Pinpoint the cell where the given text exists, returning its (X, Y) midpoint coordinate. 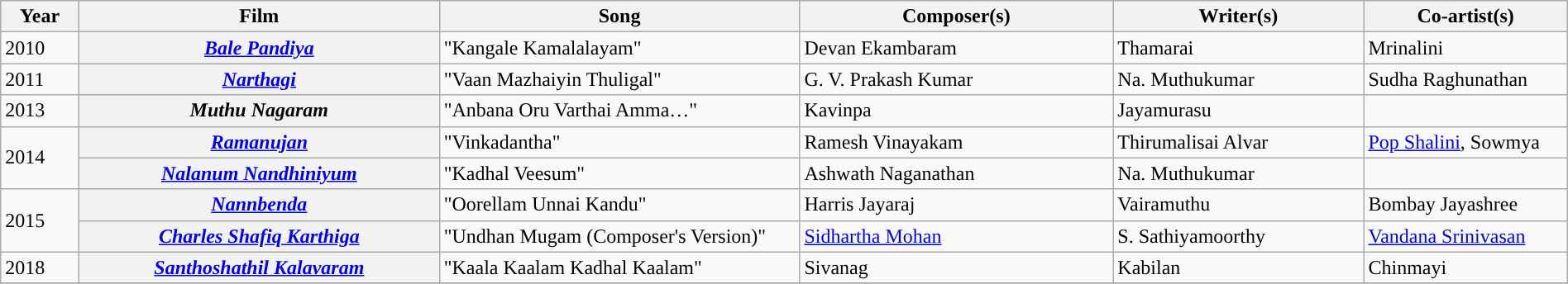
Ramanujan (259, 142)
"Oorellam Unnai Kandu" (619, 205)
Sudha Raghunathan (1465, 79)
"Anbana Oru Varthai Amma…" (619, 111)
Jayamurasu (1239, 111)
Narthagi (259, 79)
Ashwath Naganathan (956, 173)
Vandana Srinivasan (1465, 236)
S. Sathiyamoorthy (1239, 236)
Vairamuthu (1239, 205)
Mrinalini (1465, 48)
"Kadhal Veesum" (619, 173)
Song (619, 17)
2014 (40, 158)
"Vinkadantha" (619, 142)
Charles Shafiq Karthiga (259, 236)
Co-artist(s) (1465, 17)
Thamarai (1239, 48)
Thirumalisai Alvar (1239, 142)
Nannbenda (259, 205)
Muthu Nagaram (259, 111)
Composer(s) (956, 17)
2015 (40, 220)
Writer(s) (1239, 17)
Ramesh Vinayakam (956, 142)
Sidhartha Mohan (956, 236)
Pop Shalini, Sowmya (1465, 142)
2018 (40, 267)
Chinmayi (1465, 267)
Harris Jayaraj (956, 205)
Year (40, 17)
"Undhan Mugam (Composer's Version)" (619, 236)
Bale Pandiya (259, 48)
Kabilan (1239, 267)
Nalanum Nandhiniyum (259, 173)
"Kaala Kaalam Kadhal Kaalam" (619, 267)
Kavinpa (956, 111)
Film (259, 17)
"Vaan Mazhaiyin Thuligal" (619, 79)
Devan Ekambaram (956, 48)
G. V. Prakash Kumar (956, 79)
2013 (40, 111)
Santhoshathil Kalavaram (259, 267)
2010 (40, 48)
Bombay Jayashree (1465, 205)
Sivanag (956, 267)
2011 (40, 79)
"Kangale Kamalalayam" (619, 48)
